Capture the cell that displays the provided text and extract its [X, Y] central coordinate. 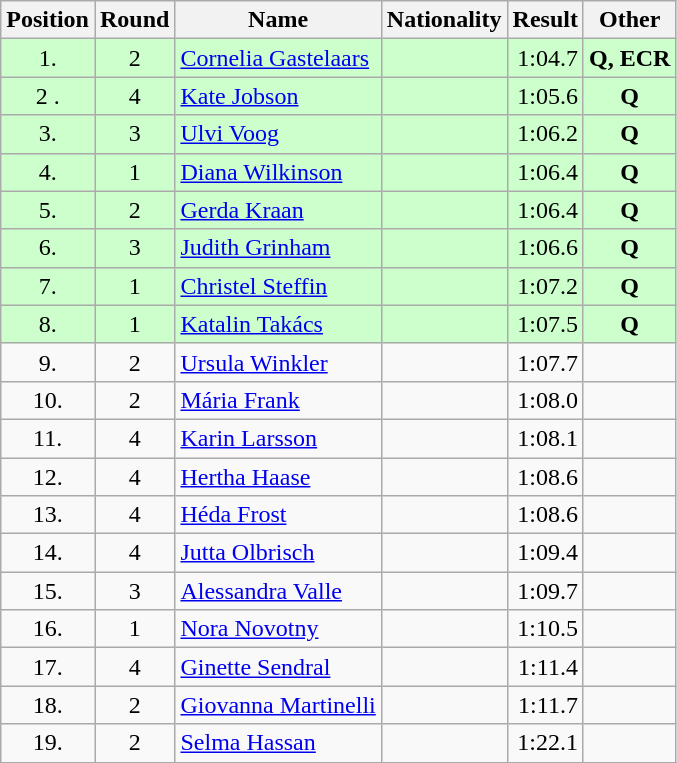
1:22.1 [545, 743]
Ulvi Voog [278, 134]
Jutta Olbrisch [278, 553]
Alessandra Valle [278, 591]
Gerda Kraan [278, 210]
Diana Wilkinson [278, 172]
Nora Novotny [278, 629]
16. [48, 629]
Giovanna Martinelli [278, 705]
11. [48, 438]
Cornelia Gastelaars [278, 58]
1. [48, 58]
Judith Grinham [278, 248]
3. [48, 134]
Ginette Sendral [278, 667]
1:11.7 [545, 705]
2 . [48, 96]
Selma Hassan [278, 743]
8. [48, 324]
Name [278, 20]
1:07.5 [545, 324]
Other [629, 20]
13. [48, 515]
Katalin Takács [278, 324]
17. [48, 667]
6. [48, 248]
1:09.4 [545, 553]
14. [48, 553]
Mária Frank [278, 400]
Kate Jobson [278, 96]
Nationality [444, 20]
1:10.5 [545, 629]
Christel Steffin [278, 286]
5. [48, 210]
1:05.6 [545, 96]
12. [48, 477]
1:11.4 [545, 667]
Position [48, 20]
1:09.7 [545, 591]
Karin Larsson [278, 438]
Héda Frost [278, 515]
7. [48, 286]
1:08.1 [545, 438]
Q, ECR [629, 58]
Hertha Haase [278, 477]
Ursula Winkler [278, 362]
1:07.2 [545, 286]
18. [48, 705]
Result [545, 20]
1:06.6 [545, 248]
4. [48, 172]
1:08.0 [545, 400]
15. [48, 591]
1:04.7 [545, 58]
1:07.7 [545, 362]
Round [134, 20]
9. [48, 362]
19. [48, 743]
10. [48, 400]
1:06.2 [545, 134]
